For the text-containing cell, return its midpoint in (x, y) coordinate format. 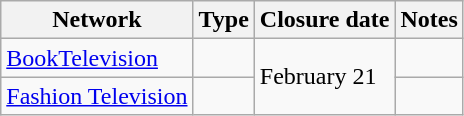
Type (224, 20)
Network (97, 20)
BookTelevision (97, 58)
February 21 (324, 77)
Fashion Television (97, 96)
Closure date (324, 20)
Notes (429, 20)
